Detect which cell encompasses the target text, then output its (x, y) center coordinate. 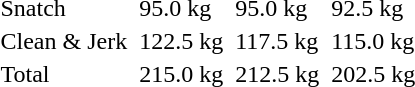
122.5 kg (182, 41)
117.5 kg (278, 41)
